Capture the cell that displays the provided text and extract its (x, y) central coordinate. 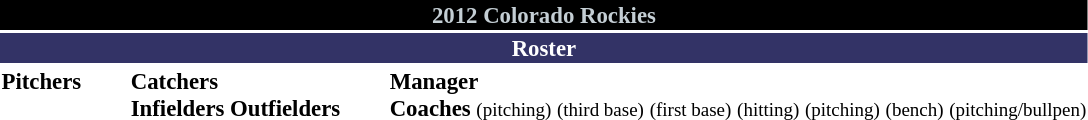
2012 Colorado Rockies (544, 15)
Roster (544, 48)
